Identify which cell holds the provided text, then report its [x, y] central coordinate. 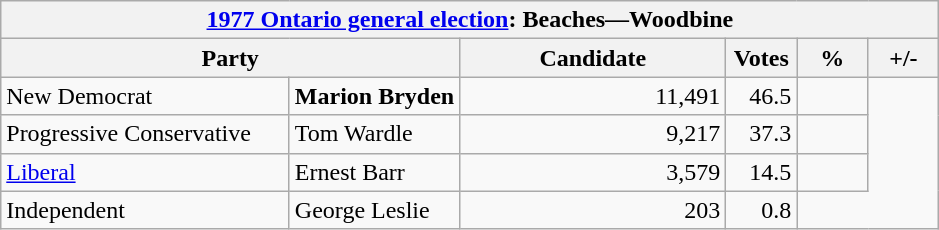
New Democrat [146, 96]
11,491 [593, 96]
Progressive Conservative [146, 134]
0.8 [762, 210]
Candidate [593, 58]
Independent [146, 210]
Marion Bryden [374, 96]
1977 Ontario general election: Beaches—Woodbine [470, 20]
+/- [904, 58]
14.5 [762, 172]
George Leslie [374, 210]
Party [230, 58]
Votes [762, 58]
203 [593, 210]
37.3 [762, 134]
Ernest Barr [374, 172]
Liberal [146, 172]
9,217 [593, 134]
% [832, 58]
3,579 [593, 172]
Tom Wardle [374, 134]
46.5 [762, 96]
